Scan for the cell matching the given text and deliver its [X, Y] coordinate at center. 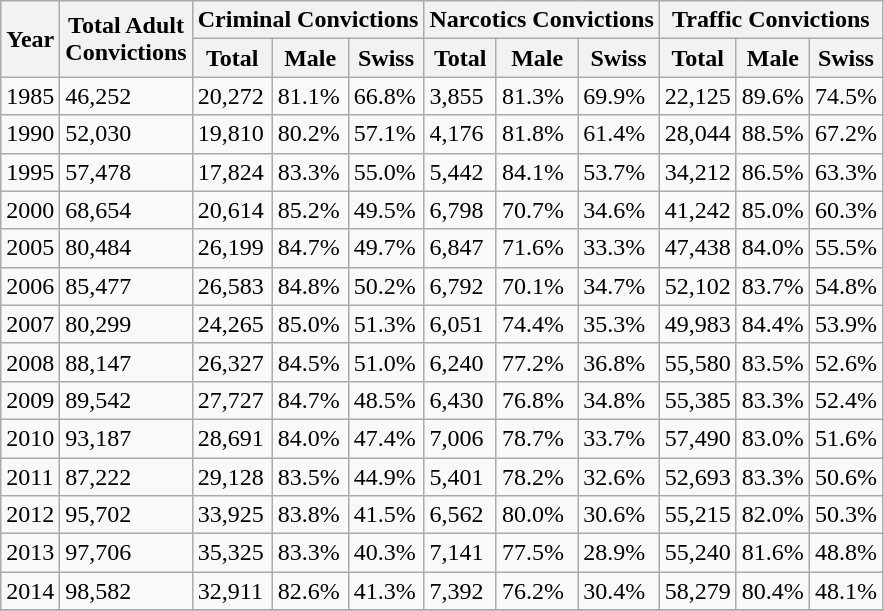
33.3% [618, 248]
47.4% [386, 438]
2007 [30, 324]
48.1% [846, 591]
84.8% [310, 286]
26,199 [232, 248]
33.7% [618, 438]
89.6% [772, 96]
80.4% [772, 591]
2012 [30, 515]
40.3% [386, 553]
3,855 [460, 96]
53.7% [618, 172]
55,215 [698, 515]
53.9% [846, 324]
52,102 [698, 286]
81.3% [536, 96]
84.5% [310, 362]
69.9% [618, 96]
93,187 [126, 438]
51.3% [386, 324]
71.6% [536, 248]
41.5% [386, 515]
77.2% [536, 362]
27,727 [232, 400]
51.0% [386, 362]
50.2% [386, 286]
7,392 [460, 591]
57,490 [698, 438]
48.8% [846, 553]
58,279 [698, 591]
5,442 [460, 172]
74.5% [846, 96]
80,484 [126, 248]
Year [30, 39]
82.6% [310, 591]
54.8% [846, 286]
86.5% [772, 172]
2008 [30, 362]
20,614 [232, 210]
24,265 [232, 324]
35,325 [232, 553]
55,580 [698, 362]
6,847 [460, 248]
88,147 [126, 362]
76.8% [536, 400]
88.5% [772, 134]
4,176 [460, 134]
6,562 [460, 515]
80.0% [536, 515]
50.6% [846, 477]
26,583 [232, 286]
78.2% [536, 477]
2010 [30, 438]
63.3% [846, 172]
81.6% [772, 553]
2006 [30, 286]
2013 [30, 553]
33,925 [232, 515]
83.0% [772, 438]
67.2% [846, 134]
52,693 [698, 477]
19,810 [232, 134]
Traffic Convictions [770, 20]
70.7% [536, 210]
41,242 [698, 210]
76.2% [536, 591]
6,792 [460, 286]
78.7% [536, 438]
Narcotics Convictions [542, 20]
44.9% [386, 477]
26,327 [232, 362]
83.7% [772, 286]
85.2% [310, 210]
28,044 [698, 134]
2014 [30, 591]
82.0% [772, 515]
81.1% [310, 96]
52.6% [846, 362]
2000 [30, 210]
98,582 [126, 591]
50.3% [846, 515]
5,401 [460, 477]
84.1% [536, 172]
80,299 [126, 324]
6,430 [460, 400]
Total Adult Convictions [126, 39]
49.7% [386, 248]
28.9% [618, 553]
80.2% [310, 134]
52.4% [846, 400]
2011 [30, 477]
55,240 [698, 553]
34.8% [618, 400]
95,702 [126, 515]
7,141 [460, 553]
6,798 [460, 210]
22,125 [698, 96]
Criminal Convictions [308, 20]
35.3% [618, 324]
85,477 [126, 286]
36.8% [618, 362]
57,478 [126, 172]
81.8% [536, 134]
41.3% [386, 591]
1990 [30, 134]
2009 [30, 400]
34.6% [618, 210]
49.5% [386, 210]
77.5% [536, 553]
52,030 [126, 134]
66.8% [386, 96]
55.5% [846, 248]
34.7% [618, 286]
74.4% [536, 324]
32.6% [618, 477]
2005 [30, 248]
34,212 [698, 172]
51.6% [846, 438]
30.6% [618, 515]
7,006 [460, 438]
84.4% [772, 324]
89,542 [126, 400]
17,824 [232, 172]
55,385 [698, 400]
29,128 [232, 477]
49,983 [698, 324]
6,240 [460, 362]
28,691 [232, 438]
32,911 [232, 591]
55.0% [386, 172]
60.3% [846, 210]
48.5% [386, 400]
46,252 [126, 96]
68,654 [126, 210]
47,438 [698, 248]
1985 [30, 96]
97,706 [126, 553]
1995 [30, 172]
87,222 [126, 477]
57.1% [386, 134]
6,051 [460, 324]
20,272 [232, 96]
83.8% [310, 515]
30.4% [618, 591]
70.1% [536, 286]
61.4% [618, 134]
